Return the [X, Y] coordinate for the center point of the cell that contains the specified text.  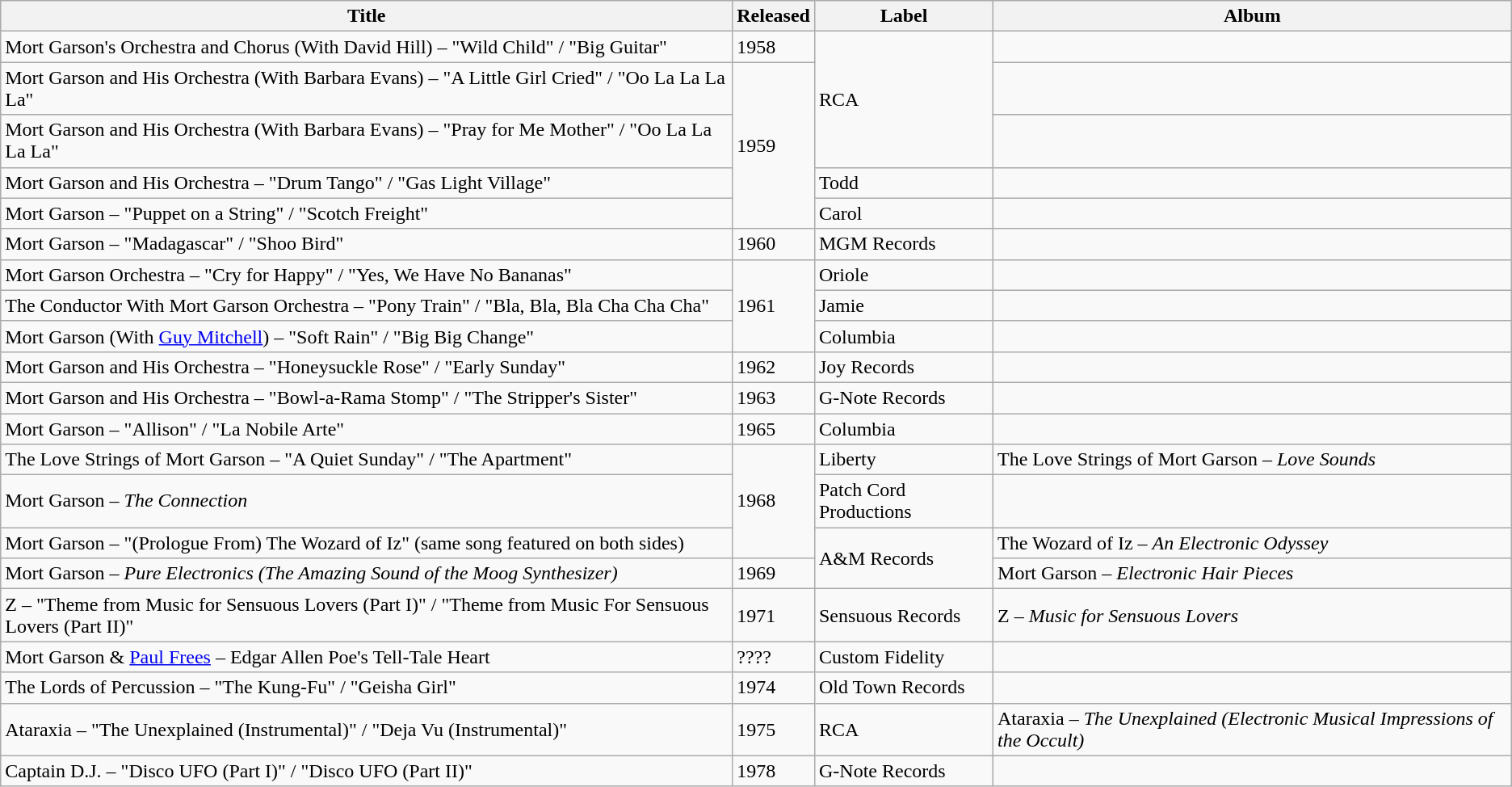
1975 [774, 729]
The Conductor With Mort Garson Orchestra – "Pony Train" / "Bla, Bla, Bla Cha Cha Cha" [367, 305]
Mort Garson – The Connection [367, 501]
Old Town Records [903, 688]
Custom Fidelity [903, 657]
Joy Records [903, 367]
Oriole [903, 275]
Mort Garson and His Orchestra (With Barbara Evans) – "Pray for Me Mother" / "Oo La La La La" [367, 141]
Jamie [903, 305]
1959 [774, 145]
Mort Garson – Pure Electronics (The Amazing Sound of the Moog Synthesizer) [367, 574]
Liberty [903, 460]
Patch Cord Productions [903, 501]
Label [903, 16]
The Love Strings of Mort Garson – Love Sounds [1253, 460]
1958 [774, 47]
1978 [774, 771]
Mort Garson – Electronic Hair Pieces [1253, 574]
Captain D.J. – "Disco UFO (Part I)" / "Disco UFO (Part II)" [367, 771]
Mort Garson & Paul Frees – Edgar Allen Poe's Tell-Tale Heart [367, 657]
Mort Garson's Orchestra and Chorus (With David Hill) – "Wild Child" / "Big Guitar" [367, 47]
The Love Strings of Mort Garson – "A Quiet Sunday" / "The Apartment" [367, 460]
Z – Music for Sensuous Lovers [1253, 616]
1960 [774, 244]
1962 [774, 367]
1968 [774, 501]
MGM Records [903, 244]
Todd [903, 183]
1974 [774, 688]
1963 [774, 398]
The Lords of Percussion – "The Kung-Fu" / "Geisha Girl" [367, 688]
Carol [903, 213]
Mort Garson – "Allison" / "La Nobile Arte" [367, 429]
Mort Garson and His Orchestra – "Drum Tango" / "Gas Light Village" [367, 183]
1971 [774, 616]
???? [774, 657]
Released [774, 16]
Mort Garson (With Guy Mitchell) – "Soft Rain" / "Big Big Change" [367, 336]
Ataraxia – The Unexplained (Electronic Musical Impressions of the Occult) [1253, 729]
Mort Garson – "Puppet on a String" / "Scotch Freight" [367, 213]
Mort Garson – "(Prologue From) The Wozard of Iz" (same song featured on both sides) [367, 543]
Album [1253, 16]
1961 [774, 305]
1965 [774, 429]
Mort Garson and His Orchestra (With Barbara Evans) – "A Little Girl Cried" / "Oo La La La La" [367, 89]
Title [367, 16]
The Wozard of Iz – An Electronic Odyssey [1253, 543]
A&M Records [903, 558]
Ataraxia – "The Unexplained (Instrumental)" / "Deja Vu (Instrumental)" [367, 729]
Mort Garson Orchestra – "Cry for Happy" / "Yes, We Have No Bananas" [367, 275]
Z – "Theme from Music for Sensuous Lovers (Part I)" / "Theme from Music For Sensuous Lovers (Part II)" [367, 616]
Mort Garson and His Orchestra – "Bowl-a-Rama Stomp" / "The Stripper's Sister" [367, 398]
1969 [774, 574]
Mort Garson – "Madagascar" / "Shoo Bird" [367, 244]
Sensuous Records [903, 616]
Mort Garson and His Orchestra – "Honeysuckle Rose" / "Early Sunday" [367, 367]
